Output the [X, Y] coordinate of the center of the cell containing the given text.  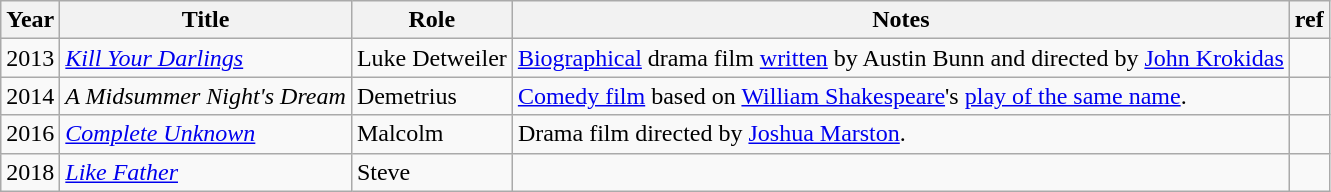
Notes [900, 20]
2013 [30, 58]
2016 [30, 134]
Luke Detweiler [432, 58]
Steve [432, 172]
Comedy film based on William Shakespeare's play of the same name. [900, 96]
ref [1309, 20]
Biographical drama film written by Austin Bunn and directed by John Krokidas [900, 58]
Drama film directed by Joshua Marston. [900, 134]
Year [30, 20]
Demetrius [432, 96]
2018 [30, 172]
Kill Your Darlings [206, 58]
Complete Unknown [206, 134]
Role [432, 20]
2014 [30, 96]
Title [206, 20]
Malcolm [432, 134]
A Midsummer Night's Dream [206, 96]
Like Father [206, 172]
